Detect which cell encompasses the target text, then output its [x, y] center coordinate. 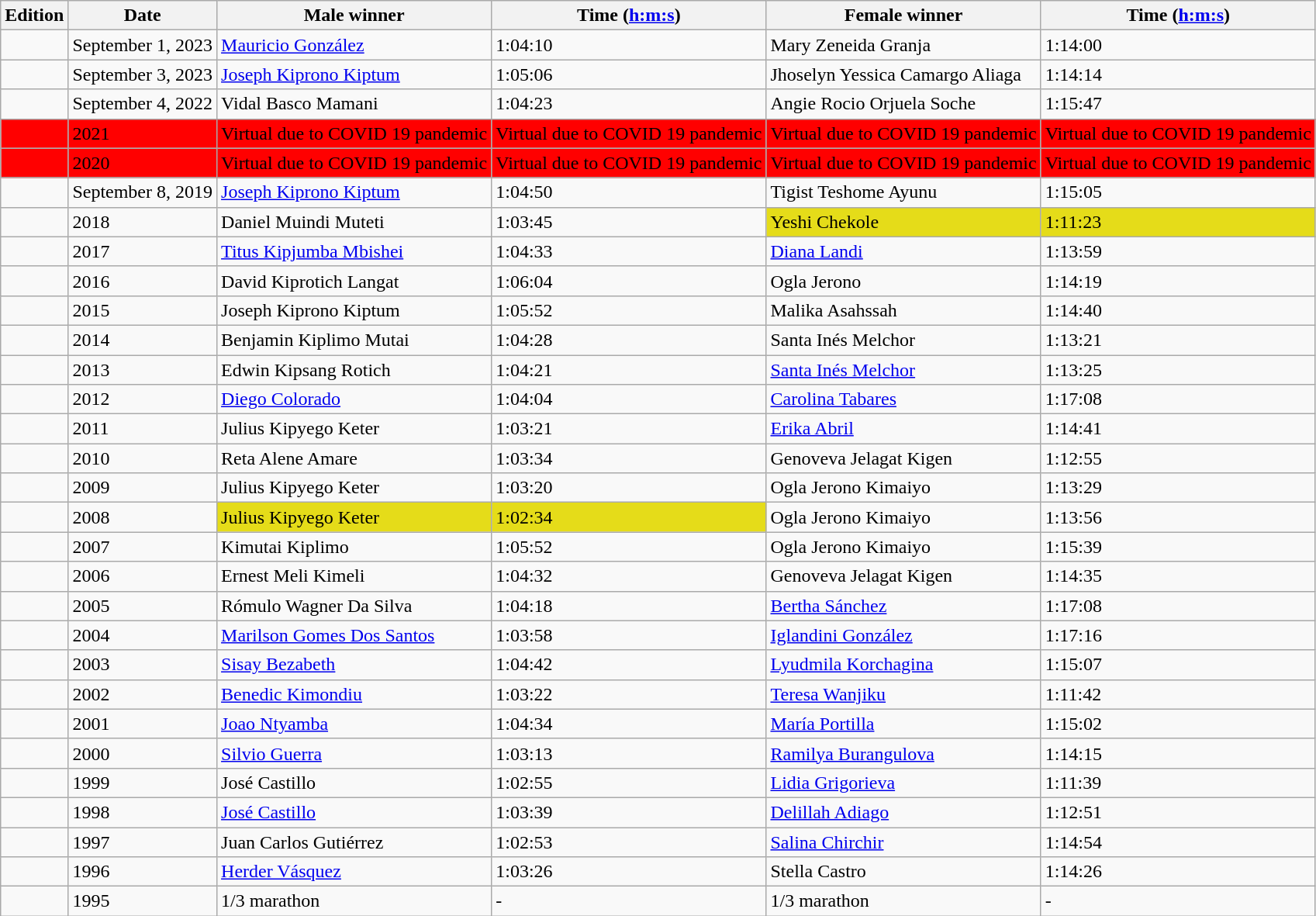
1:14:40 [1178, 310]
Jhoselyn Yessica Camargo Aliaga [903, 74]
1:14:35 [1178, 576]
1:06:04 [629, 281]
Erika Abril [903, 429]
Rómulo Wagner Da Silva [354, 606]
2002 [143, 694]
1:11:42 [1178, 694]
2007 [143, 547]
2013 [143, 370]
2021 [143, 133]
1:03:39 [629, 812]
1997 [143, 842]
1:03:34 [629, 458]
1:02:34 [629, 517]
1:13:29 [1178, 488]
September 8, 2019 [143, 192]
1:13:21 [1178, 340]
2004 [143, 635]
Mary Zeneida Granja [903, 45]
Edwin Kipsang Rotich [354, 370]
1:04:50 [629, 192]
Ramilya Burangulova [903, 753]
Herder Vásquez [354, 872]
1996 [143, 872]
1:04:10 [629, 45]
1:14:54 [1178, 842]
Vidal Basco Mamani [354, 104]
1998 [143, 812]
2009 [143, 488]
1:13:56 [1178, 517]
Male winner [354, 16]
2003 [143, 665]
2005 [143, 606]
Salina Chirchir [903, 842]
1:03:22 [629, 694]
Benedic Kimondiu [354, 694]
1:15:05 [1178, 192]
2020 [143, 163]
Joao Ntyamba [354, 724]
2018 [143, 222]
1:15:47 [1178, 104]
2010 [143, 458]
1:13:59 [1178, 251]
1:04:21 [629, 370]
2001 [143, 724]
Ernest Meli Kimeli [354, 576]
1:05:06 [629, 74]
1:11:39 [1178, 783]
2000 [143, 753]
1:14:00 [1178, 45]
Daniel Muindi Muteti [354, 222]
Reta Alene Amare [354, 458]
Marilson Gomes Dos Santos [354, 635]
2006 [143, 576]
Ogla Jerono [903, 281]
Female winner [903, 16]
1:03:21 [629, 429]
2014 [143, 340]
Edition [34, 16]
1:03:26 [629, 872]
1:03:20 [629, 488]
1:04:04 [629, 399]
1999 [143, 783]
1:14:15 [1178, 753]
Mauricio González [354, 45]
Titus Kipjumba Mbishei [354, 251]
1:11:23 [1178, 222]
Carolina Tabares [903, 399]
Juan Carlos Gutiérrez [354, 842]
1:14:41 [1178, 429]
1:02:53 [629, 842]
1:04:33 [629, 251]
1995 [143, 901]
1:12:55 [1178, 458]
2012 [143, 399]
1:17:16 [1178, 635]
Lyudmila Korchagina [903, 665]
September 4, 2022 [143, 104]
María Portilla [903, 724]
David Kiprotich Langat [354, 281]
Tigist Teshome Ayunu [903, 192]
1:02:55 [629, 783]
1:14:26 [1178, 872]
1:03:45 [629, 222]
Silvio Guerra [354, 753]
1:13:25 [1178, 370]
2016 [143, 281]
1:14:19 [1178, 281]
Malika Asahssah [903, 310]
Kimutai Kiplimo [354, 547]
Yeshi Chekole [903, 222]
2011 [143, 429]
1:04:28 [629, 340]
1:15:39 [1178, 547]
Stella Castro [903, 872]
1:15:07 [1178, 665]
Diana Landi [903, 251]
Lidia Grigorieva [903, 783]
1:03:58 [629, 635]
Teresa Wanjiku [903, 694]
2008 [143, 517]
Diego Colorado [354, 399]
September 3, 2023 [143, 74]
1:04:34 [629, 724]
1:12:51 [1178, 812]
1:04:32 [629, 576]
1:03:13 [629, 753]
1:04:42 [629, 665]
Iglandini González [903, 635]
1:04:23 [629, 104]
Date [143, 16]
1:04:18 [629, 606]
2015 [143, 310]
Bertha Sánchez [903, 606]
September 1, 2023 [143, 45]
Delillah Adiago [903, 812]
Angie Rocio Orjuela Soche [903, 104]
2017 [143, 251]
1:14:14 [1178, 74]
1:15:02 [1178, 724]
Benjamin Kiplimo Mutai [354, 340]
Sisay Bezabeth [354, 665]
